Return the (x, y) coordinate for the center point of the cell that contains the specified text.  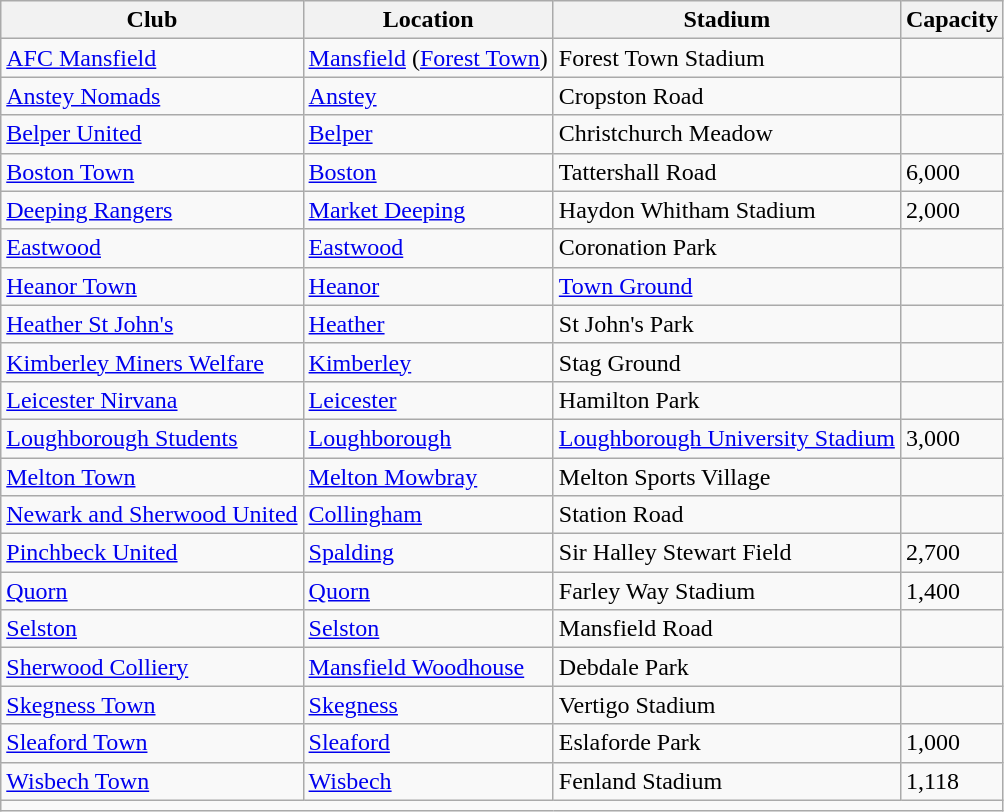
Anstey Nomads (152, 96)
Farley Way Stadium (726, 591)
Loughborough (428, 438)
2,700 (952, 553)
Eslaforde Park (726, 743)
Christchurch Meadow (726, 134)
Town Ground (726, 286)
Sir Halley Stewart Field (726, 553)
2,000 (952, 210)
6,000 (952, 172)
Sleaford (428, 743)
Kimberley (428, 362)
Anstey (428, 96)
Melton Town (152, 477)
Capacity (952, 20)
Leicester (428, 400)
Vertigo Stadium (726, 705)
Hamilton Park (726, 400)
1,118 (952, 781)
Station Road (726, 515)
Heanor Town (152, 286)
AFC Mansfield (152, 58)
Location (428, 20)
Collingham (428, 515)
Fenland Stadium (726, 781)
Forest Town Stadium (726, 58)
Boston (428, 172)
Belper United (152, 134)
Sleaford Town (152, 743)
Mansfield Woodhouse (428, 667)
Kimberley Miners Welfare (152, 362)
Leicester Nirvana (152, 400)
Tattershall Road (726, 172)
Pinchbeck United (152, 553)
Newark and Sherwood United (152, 515)
Boston Town (152, 172)
1,400 (952, 591)
Melton Mowbray (428, 477)
Haydon Whitham Stadium (726, 210)
Mansfield (Forest Town) (428, 58)
Skegness (428, 705)
Stag Ground (726, 362)
Club (152, 20)
Deeping Rangers (152, 210)
Melton Sports Village (726, 477)
Spalding (428, 553)
Heather (428, 324)
Mansfield Road (726, 629)
Cropston Road (726, 96)
Market Deeping (428, 210)
Wisbech Town (152, 781)
Debdale Park (726, 667)
St John's Park (726, 324)
Heather St John's (152, 324)
3,000 (952, 438)
Skegness Town (152, 705)
Sherwood Colliery (152, 667)
Heanor (428, 286)
Belper (428, 134)
1,000 (952, 743)
Loughborough Students (152, 438)
Coronation Park (726, 248)
Loughborough University Stadium (726, 438)
Wisbech (428, 781)
Stadium (726, 20)
